Search for the cell housing the specified text and yield its (x, y) center coordinate. 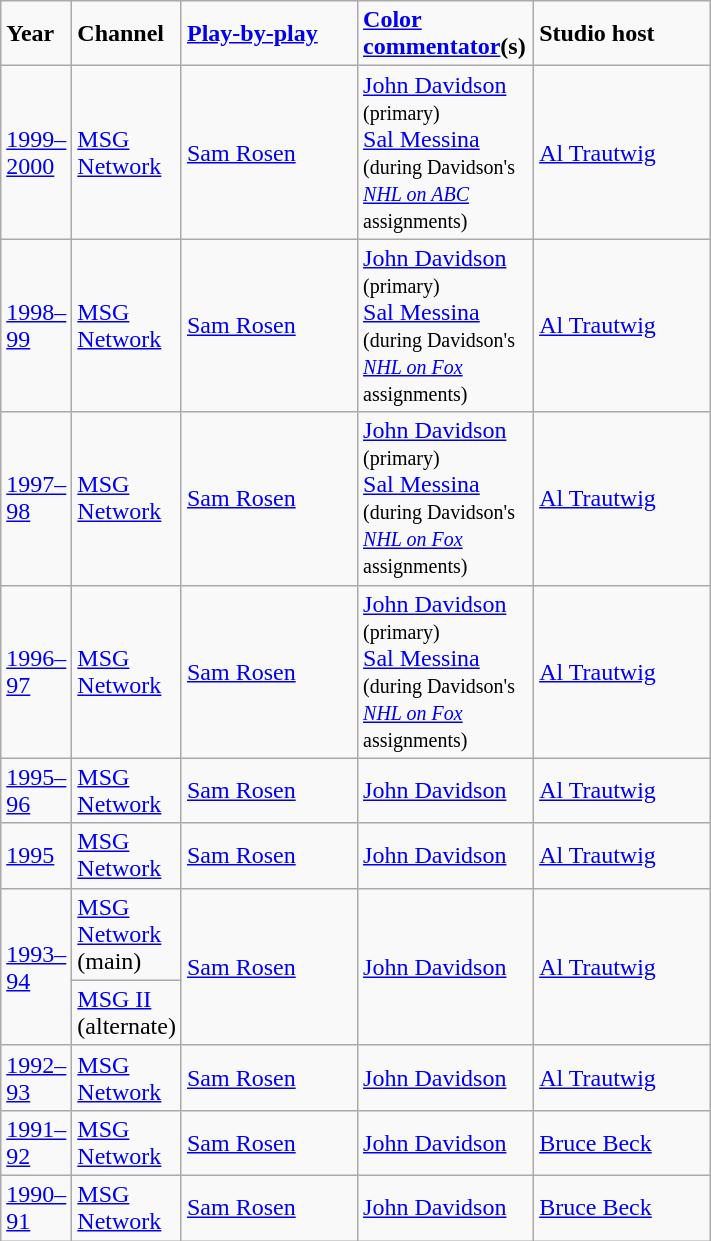
1992–93 (36, 1078)
John Davidson (primary)Sal Messina (during Davidson's NHL on ABC assignments) (446, 152)
Studio host (622, 34)
1995 (36, 856)
1997–98 (36, 498)
Channel (127, 34)
MSG II (alternate) (127, 1012)
1990–91 (36, 1208)
1998–99 (36, 326)
Play-by-play (269, 34)
1993–94 (36, 966)
1996–97 (36, 672)
Year (36, 34)
MSG Network (main) (127, 934)
1999–2000 (36, 152)
Color commentator(s) (446, 34)
1995–96 (36, 790)
1991–92 (36, 1142)
